Capture the cell that displays the provided text and extract its [X, Y] central coordinate. 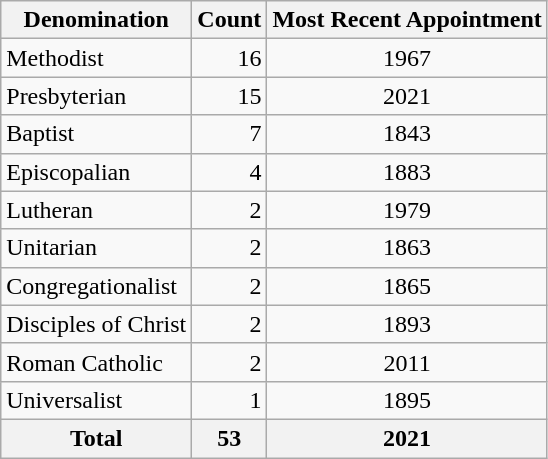
1865 [407, 286]
Unitarian [96, 248]
Presbyterian [96, 96]
1883 [407, 172]
Baptist [96, 134]
Disciples of Christ [96, 324]
1895 [407, 400]
Methodist [96, 58]
4 [230, 172]
Episcopalian [96, 172]
1863 [407, 248]
2011 [407, 362]
15 [230, 96]
Most Recent Appointment [407, 20]
16 [230, 58]
Total [96, 438]
7 [230, 134]
Denomination [96, 20]
1843 [407, 134]
Lutheran [96, 210]
1967 [407, 58]
1893 [407, 324]
Congregationalist [96, 286]
Universalist [96, 400]
1979 [407, 210]
1 [230, 400]
Count [230, 20]
53 [230, 438]
Roman Catholic [96, 362]
